Capture the cell that displays the provided text and extract its [x, y] central coordinate. 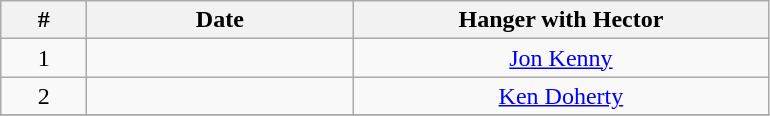
# [44, 20]
2 [44, 96]
1 [44, 58]
Date [220, 20]
Ken Doherty [561, 96]
Jon Kenny [561, 58]
Hanger with Hector [561, 20]
